Capture the cell that displays the provided text and extract its [x, y] central coordinate. 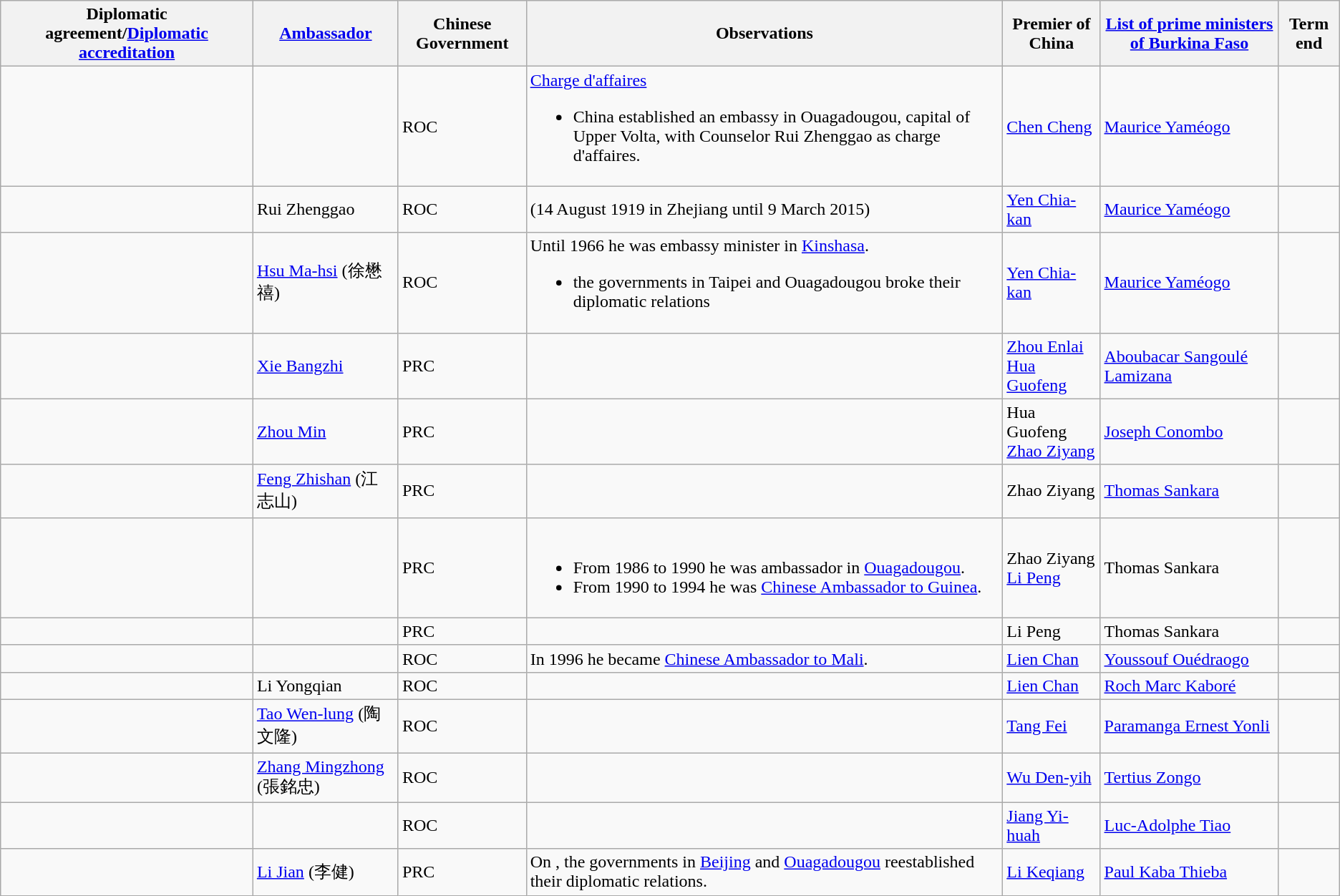
Li Yongqian [325, 686]
Hua GuofengZhao Ziyang [1052, 432]
Rui Zhenggao [325, 209]
On , the governments in Beijing and Ouagadougou reestablished their diplomatic relations. [764, 872]
Chen Cheng [1052, 126]
Zhang Mingzhong (張銘忠) [325, 778]
In 1996 he became Chinese Ambassador to Mali. [764, 658]
Zhao Ziyang [1052, 491]
Li Jian (李健) [325, 872]
Observations [764, 34]
Li Peng [1052, 631]
Aboubacar Sangoulé Lamizana [1190, 366]
Xie Bangzhi [325, 366]
From 1986 to 1990 he was ambassador in Ouagadougou.From 1990 to 1994 he was Chinese Ambassador to Guinea. [764, 568]
Tang Fei [1052, 726]
Tertius Zongo [1190, 778]
Youssouf Ouédraogo [1190, 658]
Roch Marc Kaboré [1190, 686]
Ambassador [325, 34]
Until 1966 he was embassy minister in Kinshasa.the governments in Taipei and Ouagadougou broke their diplomatic relations [764, 283]
Luc-Adolphe Tiao [1190, 826]
Charge d'affairesChina established an embassy in Ouagadougou, capital of Upper Volta, with Counselor Rui Zhenggao as charge d'affaires. [764, 126]
Zhao ZiyangLi Peng [1052, 568]
Jiang Yi-huah [1052, 826]
Hsu Ma-hsi (徐懋禧) [325, 283]
Term end [1309, 34]
Joseph Conombo [1190, 432]
Premier of China [1052, 34]
Zhou Min [325, 432]
Wu Den-yih [1052, 778]
Feng Zhishan (江志山) [325, 491]
List of prime ministers of Burkina Faso [1190, 34]
Tao Wen-lung (陶文隆) [325, 726]
Chinese Government [462, 34]
Zhou EnlaiHua Guofeng [1052, 366]
Diplomatic agreement/Diplomatic accreditation [127, 34]
Li Keqiang [1052, 872]
Paul Kaba Thieba [1190, 872]
(14 August 1919 in Zhejiang until 9 March 2015) [764, 209]
Paramanga Ernest Yonli [1190, 726]
